Determine the (X, Y) coordinate at the center of the cell enclosing the given text.  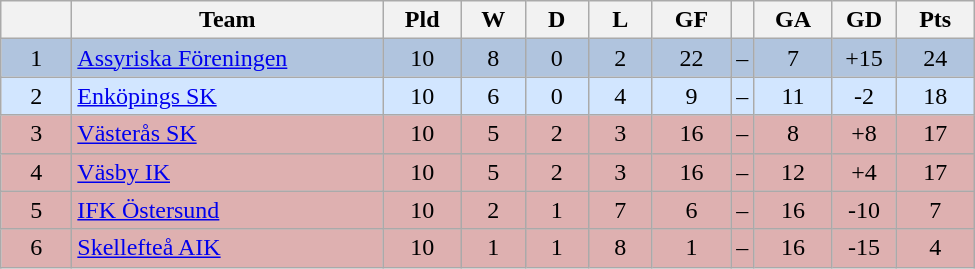
Väsby IK (228, 172)
12 (794, 172)
9 (692, 96)
Assyriska Föreningen (228, 58)
Västerås SK (228, 134)
-10 (864, 210)
22 (692, 58)
W (493, 20)
GA (794, 20)
-2 (864, 96)
L (621, 20)
24 (936, 58)
+8 (864, 134)
Team (228, 20)
11 (794, 96)
IFK Östersund (228, 210)
GF (692, 20)
+15 (864, 58)
D (557, 20)
Enköpings SK (228, 96)
Skellefteå AIK (228, 248)
-15 (864, 248)
Pld (422, 20)
18 (936, 96)
GD (864, 20)
+4 (864, 172)
Pts (936, 20)
